Return the [x, y] coordinate for the center point of the cell that contains the specified text.  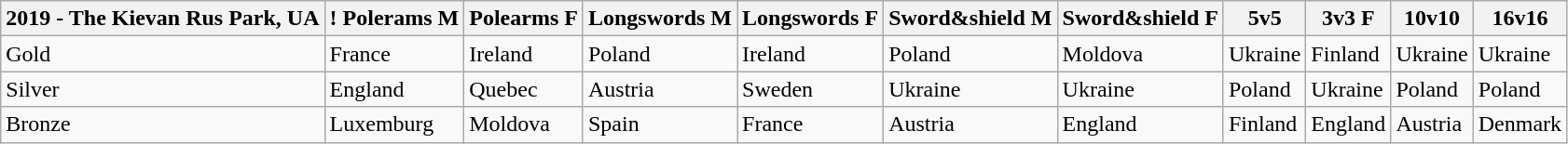
Spain [660, 124]
Quebec [524, 89]
Sweden [811, 89]
2019 - The Kievan Rus Park, UA [162, 19]
10v10 [1432, 19]
Sword&shield M [970, 19]
Longswords M [660, 19]
Longswords F [811, 19]
! Polerams M [394, 19]
Gold [162, 54]
Sword&shield F [1140, 19]
Bronze [162, 124]
Silver [162, 89]
3v3 F [1348, 19]
Luxemburg [394, 124]
Denmark [1520, 124]
Polearms F [524, 19]
5v5 [1264, 19]
16v16 [1520, 19]
